Provide the [X, Y] coordinate of the cell's center where the given text is located.  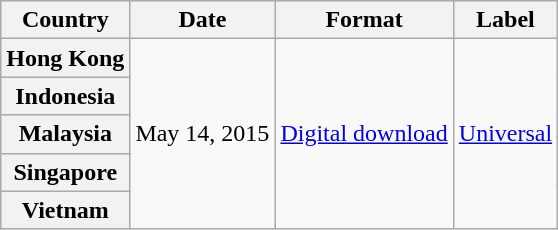
Hong Kong [66, 58]
Malaysia [66, 134]
Singapore [66, 172]
Vietnam [66, 210]
Indonesia [66, 96]
Label [505, 20]
Date [202, 20]
Format [364, 20]
May 14, 2015 [202, 134]
Universal [505, 134]
Country [66, 20]
Digital download [364, 134]
